Search for the cell housing the specified text and yield its (x, y) center coordinate. 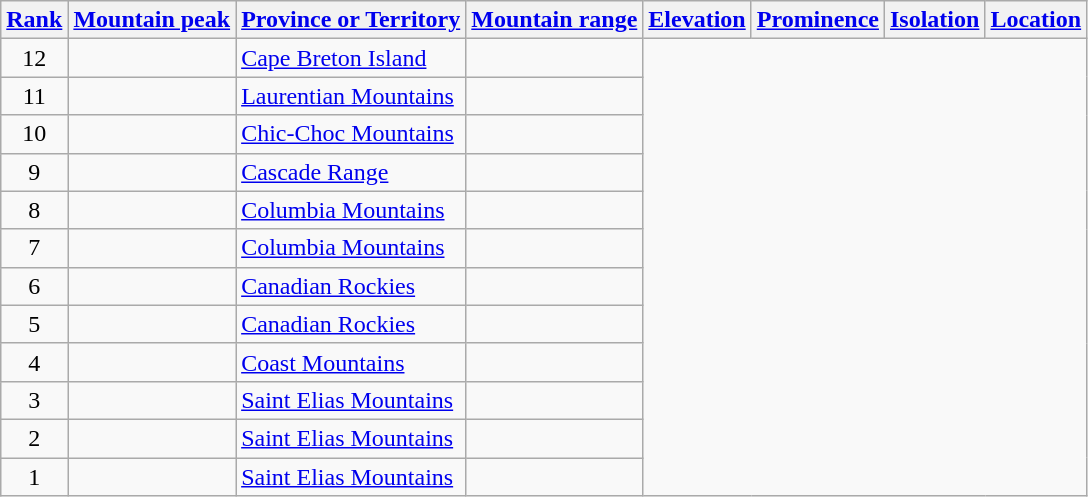
1 (34, 477)
Location (1036, 20)
10 (34, 134)
9 (34, 172)
2 (34, 438)
Cascade Range (351, 172)
Coast Mountains (351, 362)
Prominence (818, 20)
Isolation (934, 20)
11 (34, 96)
Chic-Choc Mountains (351, 134)
3 (34, 400)
4 (34, 362)
Province or Territory (351, 20)
7 (34, 248)
5 (34, 324)
Laurentian Mountains (351, 96)
6 (34, 286)
Mountain peak (152, 20)
8 (34, 210)
Mountain range (554, 20)
Elevation (697, 20)
12 (34, 58)
Rank (34, 20)
Cape Breton Island (351, 58)
